Extract the [X, Y] coordinate from the center of the cell holding the provided text.  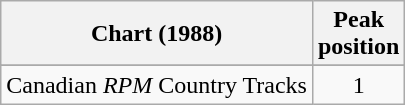
1 [358, 85]
Peakposition [358, 34]
Canadian RPM Country Tracks [157, 85]
Chart (1988) [157, 34]
